From the cell containing the given text, extract its center point as [x, y] coordinate. 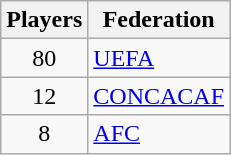
80 [44, 58]
Players [44, 20]
AFC [159, 134]
CONCACAF [159, 96]
UEFA [159, 58]
Federation [159, 20]
8 [44, 134]
12 [44, 96]
